Determine the [x, y] coordinate at the center of the cell enclosing the given text.  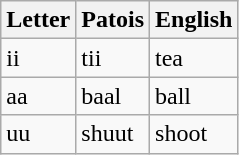
shuut [113, 134]
Patois [113, 20]
Letter [38, 20]
ii [38, 58]
tea [194, 58]
baal [113, 96]
aa [38, 96]
uu [38, 134]
shoot [194, 134]
ball [194, 96]
tii [113, 58]
English [194, 20]
